Detect which cell encompasses the target text, then output its [x, y] center coordinate. 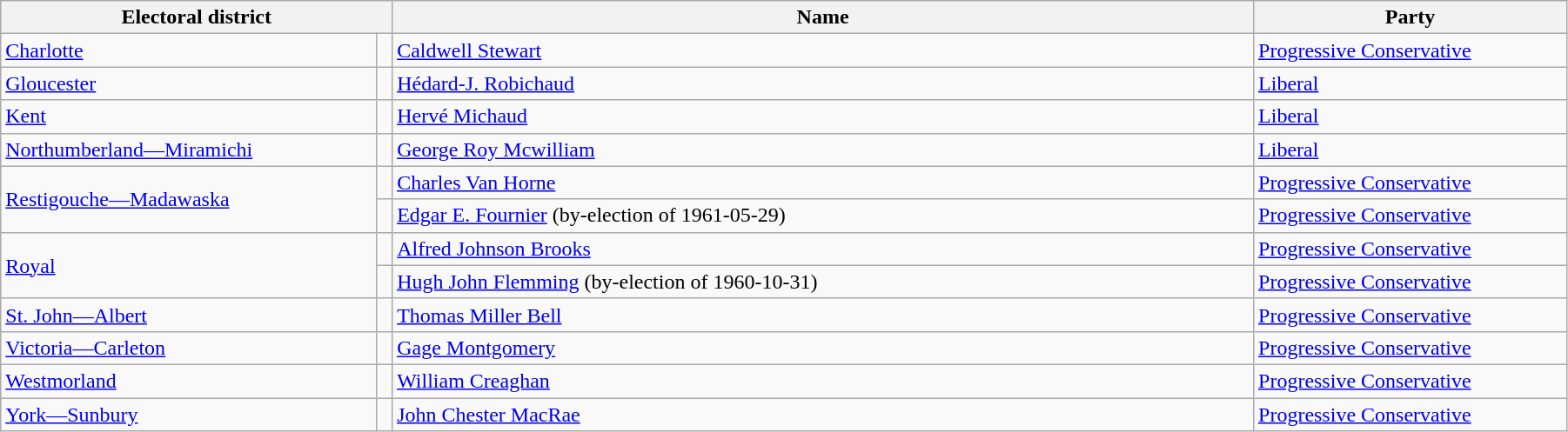
Caldwell Stewart [823, 50]
Gage Montgomery [823, 348]
Charlotte [189, 50]
Kent [189, 116]
Electoral district [197, 17]
Charles Van Horne [823, 183]
St. John—Albert [189, 315]
John Chester MacRae [823, 415]
Party [1411, 17]
Royal [189, 265]
Restigouche—Madawaska [189, 199]
Northumberland—Miramichi [189, 150]
Name [823, 17]
Hédard-J. Robichaud [823, 83]
Alfred Johnson Brooks [823, 249]
William Creaghan [823, 381]
Hervé Michaud [823, 116]
Edgar E. Fournier (by-election of 1961-05-29) [823, 216]
Hugh John Flemming (by-election of 1960-10-31) [823, 282]
Thomas Miller Bell [823, 315]
Westmorland [189, 381]
Victoria—Carleton [189, 348]
Gloucester [189, 83]
York—Sunbury [189, 415]
George Roy Mcwilliam [823, 150]
